Pinpoint the cell where the given text exists, returning its [x, y] midpoint coordinate. 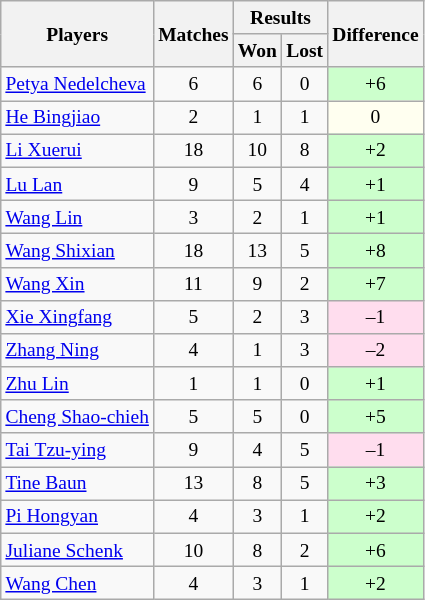
Petya Nedelcheva [78, 84]
Tine Baun [78, 484]
Juliane Schenk [78, 550]
Li Xuerui [78, 150]
Xie Xingfang [78, 316]
+8 [376, 250]
Matches [194, 34]
Wang Chen [78, 584]
Cheng Shao-chieh [78, 416]
He Bingjiao [78, 118]
–2 [376, 350]
Pi Hongyan [78, 516]
Wang Xin [78, 284]
Tai Tzu-ying [78, 450]
Difference [376, 34]
Won [257, 50]
Lost [305, 50]
Zhu Lin [78, 384]
+7 [376, 284]
Players [78, 34]
Zhang Ning [78, 350]
Wang Lin [78, 216]
+3 [376, 484]
11 [194, 284]
Lu Lan [78, 184]
Results [280, 18]
Wang Shixian [78, 250]
+5 [376, 416]
